Return [X, Y] of the center of cell containing provided text 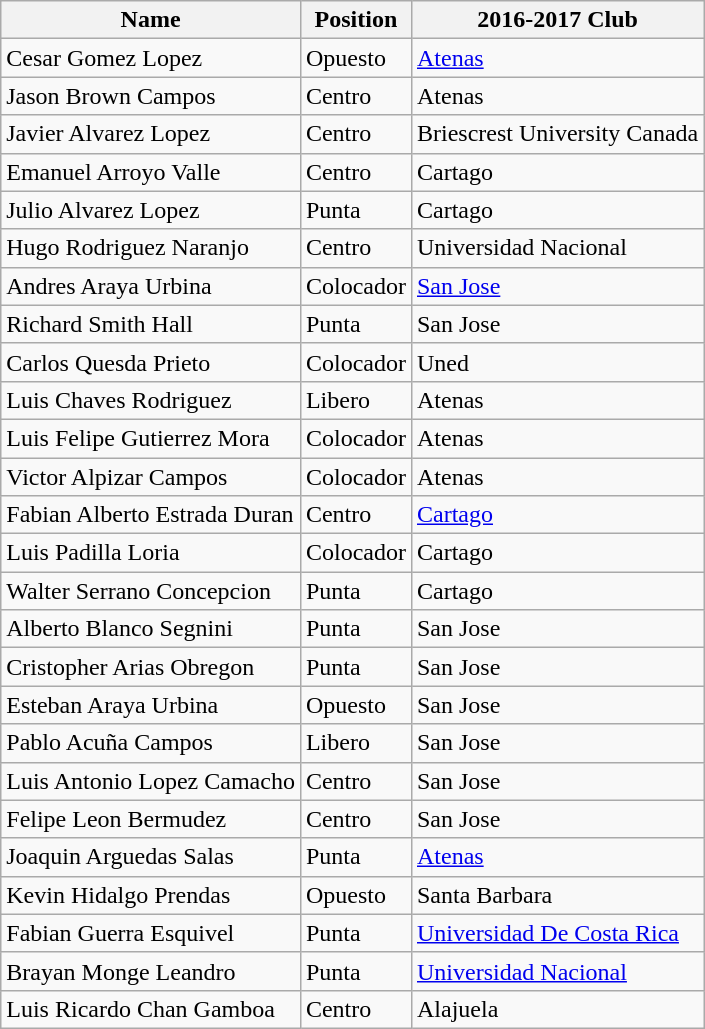
Richard Smith Hall [151, 324]
Jason Brown Campos [151, 96]
Name [151, 20]
Cesar Gomez Lopez [151, 58]
Santa Barbara [557, 895]
Kevin Hidalgo Prendas [151, 895]
Luis Padilla Loria [151, 553]
Position [356, 20]
Uned [557, 362]
Walter Serrano Concepcion [151, 591]
Luis Felipe Gutierrez Mora [151, 438]
2016-2017 Club [557, 20]
Briescrest University Canada [557, 134]
Alberto Blanco Segnini [151, 629]
Javier Alvarez Lopez [151, 134]
Carlos Quesda Prieto [151, 362]
Luis Chaves Rodriguez [151, 400]
Pablo Acuña Campos [151, 743]
Emanuel Arroyo Valle [151, 172]
Felipe Leon Bermudez [151, 819]
Fabian Guerra Esquivel [151, 933]
Fabian Alberto Estrada Duran [151, 515]
Julio Alvarez Lopez [151, 210]
Luis Ricardo Chan Gamboa [151, 1009]
Joaquin Arguedas Salas [151, 857]
Hugo Rodriguez Naranjo [151, 248]
Brayan Monge Leandro [151, 971]
Cristopher Arias Obregon [151, 667]
Alajuela [557, 1009]
Victor Alpizar Campos [151, 477]
Esteban Araya Urbina [151, 705]
Luis Antonio Lopez Camacho [151, 781]
Andres Araya Urbina [151, 286]
Universidad De Costa Rica [557, 933]
